For the text-containing cell, return its midpoint in [x, y] coordinate format. 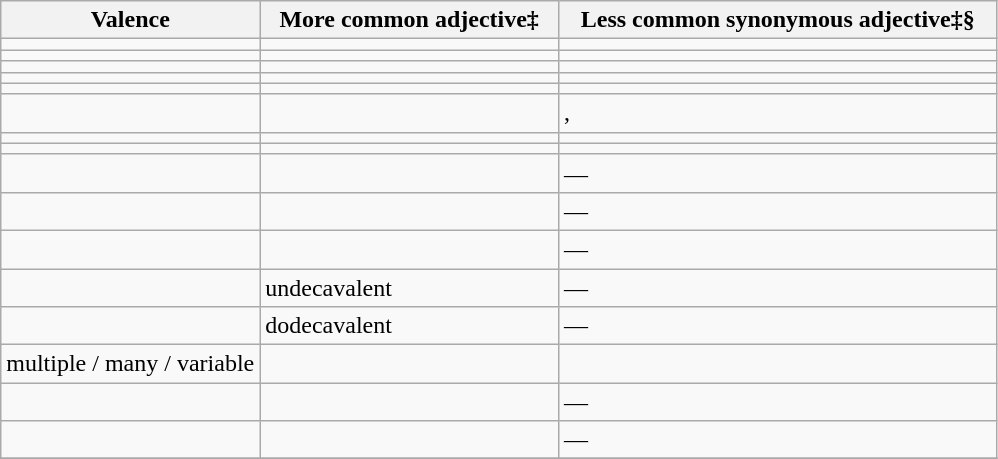
, [778, 113]
dodecavalent [410, 326]
More common adjective‡ [410, 20]
undecavalent [410, 287]
Less common synonymous adjective‡§ [778, 20]
Valence [130, 20]
multiple / many / variable [130, 364]
